Search for the cell housing the specified text and yield its [X, Y] center coordinate. 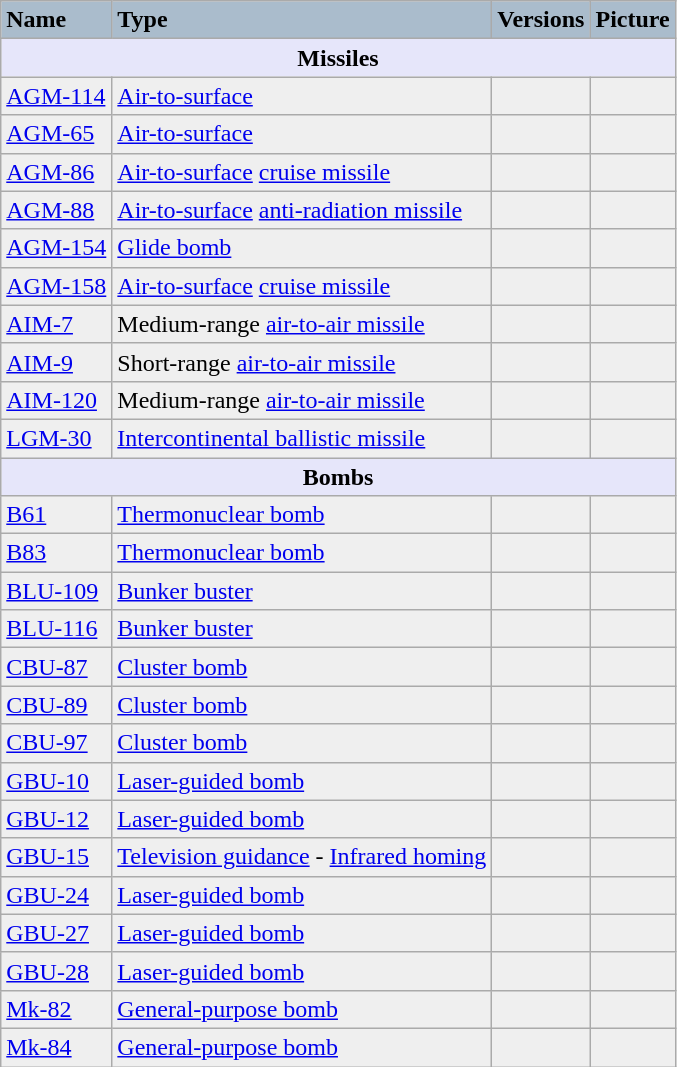
AIM-120 [56, 400]
AGM-88 [56, 210]
AGM-154 [56, 248]
AIM-7 [56, 324]
Mk-82 [56, 1009]
BLU-109 [56, 591]
Name [56, 20]
Short-range air-to-air missile [302, 362]
LGM-30 [56, 438]
Air-to-surface anti-radiation missile [302, 210]
Versions [541, 20]
Bombs [338, 477]
Glide bomb [302, 248]
AIM-9 [56, 362]
CBU-97 [56, 743]
GBU-15 [56, 857]
Picture [632, 20]
CBU-89 [56, 705]
GBU-27 [56, 933]
B61 [56, 515]
GBU-28 [56, 971]
AGM-158 [56, 286]
CBU-87 [56, 667]
AGM-114 [56, 96]
AGM-86 [56, 172]
Intercontinental ballistic missile [302, 438]
Type [302, 20]
AGM-65 [56, 134]
GBU-12 [56, 819]
Missiles [338, 58]
BLU-116 [56, 629]
Television guidance - Infrared homing [302, 857]
GBU-10 [56, 781]
Mk-84 [56, 1047]
GBU-24 [56, 895]
B83 [56, 553]
